Output the [X, Y] coordinate of the center of the cell containing the given text.  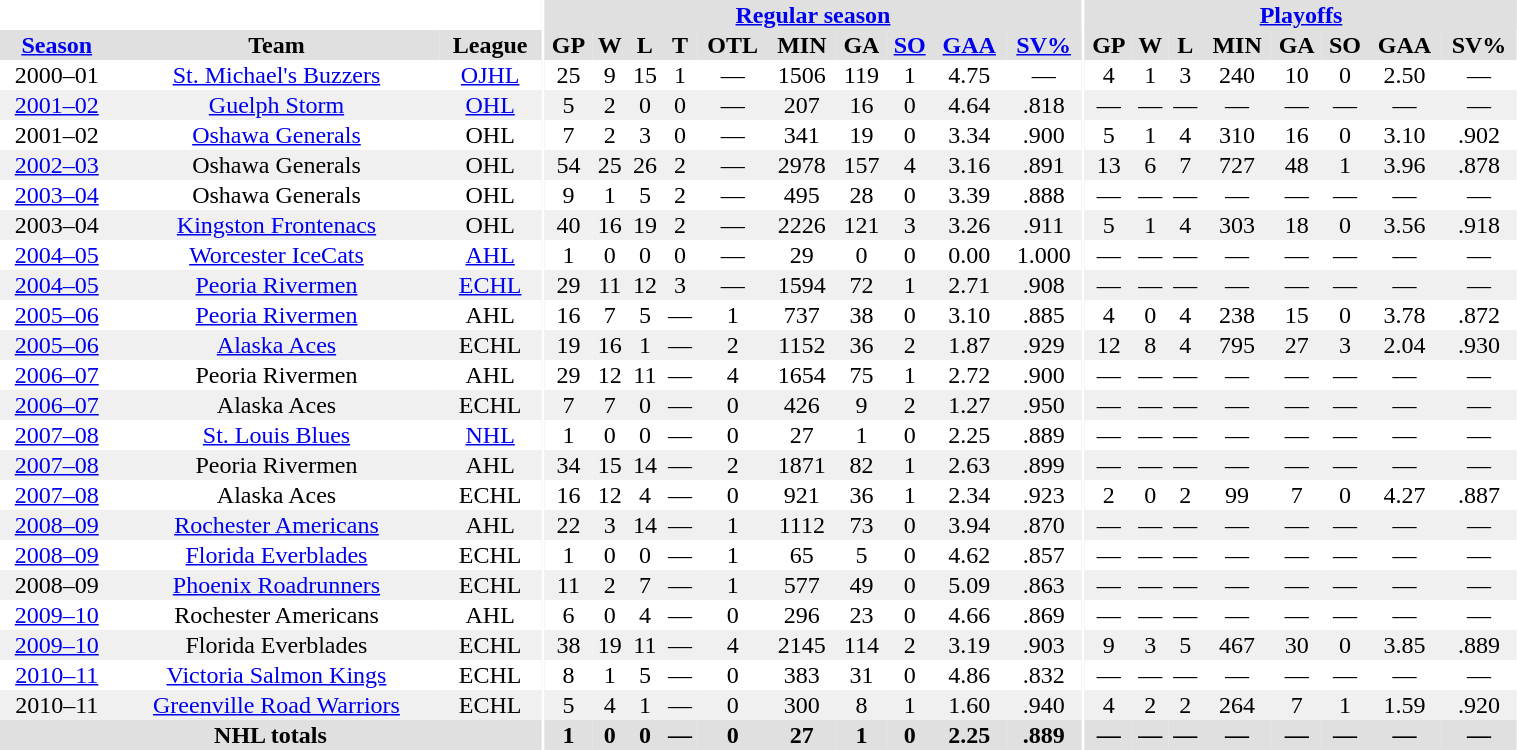
4.62 [970, 555]
.885 [1044, 315]
.902 [1479, 135]
23 [862, 615]
.911 [1044, 225]
Victoria Salmon Kings [276, 675]
310 [1237, 135]
.929 [1044, 345]
495 [802, 195]
Worcester IceCats [276, 255]
30 [1296, 645]
.950 [1044, 405]
22 [568, 525]
.899 [1044, 465]
2.72 [970, 375]
10 [1296, 75]
Kingston Frontenacs [276, 225]
4.75 [970, 75]
28 [862, 195]
4.66 [970, 615]
99 [1237, 495]
341 [802, 135]
921 [802, 495]
.832 [1044, 675]
.863 [1044, 585]
121 [862, 225]
2.63 [970, 465]
.908 [1044, 285]
207 [802, 105]
73 [862, 525]
3.96 [1405, 165]
300 [802, 705]
5.09 [970, 585]
1506 [802, 75]
1654 [802, 375]
65 [802, 555]
2.50 [1405, 75]
Playoffs [1301, 15]
2000–01 [56, 75]
.940 [1044, 705]
240 [1237, 75]
3.94 [970, 525]
1152 [802, 345]
1.60 [970, 705]
.887 [1479, 495]
3.34 [970, 135]
49 [862, 585]
.818 [1044, 105]
3.16 [970, 165]
1.000 [1044, 255]
3.85 [1405, 645]
.920 [1479, 705]
1.27 [970, 405]
1871 [802, 465]
.923 [1044, 495]
Guelph Storm [276, 105]
75 [862, 375]
119 [862, 75]
.878 [1479, 165]
3.56 [1405, 225]
Phoenix Roadrunners [276, 585]
426 [802, 405]
4.27 [1405, 495]
Season [56, 45]
.918 [1479, 225]
.870 [1044, 525]
Greenville Road Warriors [276, 705]
1594 [802, 285]
3.39 [970, 195]
467 [1237, 645]
OTL [733, 45]
2.04 [1405, 345]
OJHL [490, 75]
238 [1237, 315]
2.71 [970, 285]
303 [1237, 225]
48 [1296, 165]
St. Michael's Buzzers [276, 75]
296 [802, 615]
League [490, 45]
3.78 [1405, 315]
13 [1108, 165]
T [680, 45]
31 [862, 675]
2145 [802, 645]
.930 [1479, 345]
577 [802, 585]
1.87 [970, 345]
4.64 [970, 105]
82 [862, 465]
795 [1237, 345]
264 [1237, 705]
NHL totals [270, 735]
.891 [1044, 165]
383 [802, 675]
2002–03 [56, 165]
Regular season [814, 15]
2978 [802, 165]
1.59 [1405, 705]
18 [1296, 225]
2226 [802, 225]
727 [1237, 165]
737 [802, 315]
3.26 [970, 225]
54 [568, 165]
0.00 [970, 255]
40 [568, 225]
.869 [1044, 615]
157 [862, 165]
72 [862, 285]
34 [568, 465]
1112 [802, 525]
.857 [1044, 555]
114 [862, 645]
3.19 [970, 645]
2.34 [970, 495]
4.86 [970, 675]
St. Louis Blues [276, 435]
.903 [1044, 645]
Team [276, 45]
.872 [1479, 315]
NHL [490, 435]
.888 [1044, 195]
26 [644, 165]
